Extract the [x, y] coordinate from the center of the cell holding the provided text.  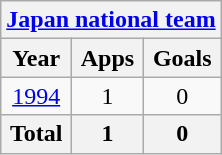
Japan national team [111, 20]
1994 [36, 96]
Goals [182, 58]
Apps [108, 58]
Year [36, 58]
Total [36, 134]
